Return [x, y] of the center of cell containing provided text 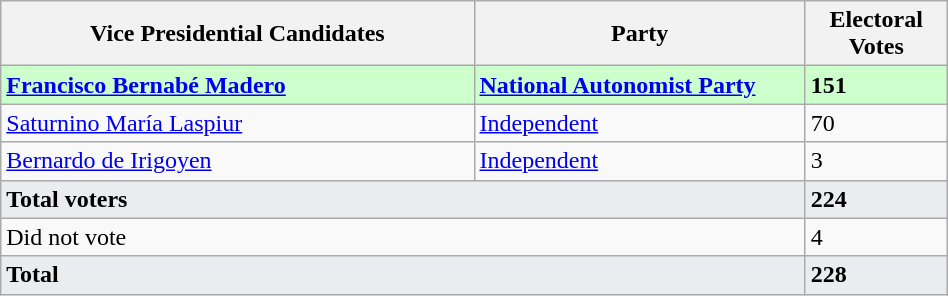
Vice Presidential Candidates [238, 34]
Francisco Bernabé Madero [238, 85]
224 [876, 199]
National Autonomist Party [640, 85]
Total [404, 275]
70 [876, 123]
151 [876, 85]
Saturnino María Laspiur [238, 123]
Did not vote [404, 237]
Total voters [404, 199]
Party [640, 34]
4 [876, 237]
Electoral Votes [876, 34]
3 [876, 161]
228 [876, 275]
Bernardo de Irigoyen [238, 161]
